Scan for the cell matching the given text and deliver its [x, y] coordinate at center. 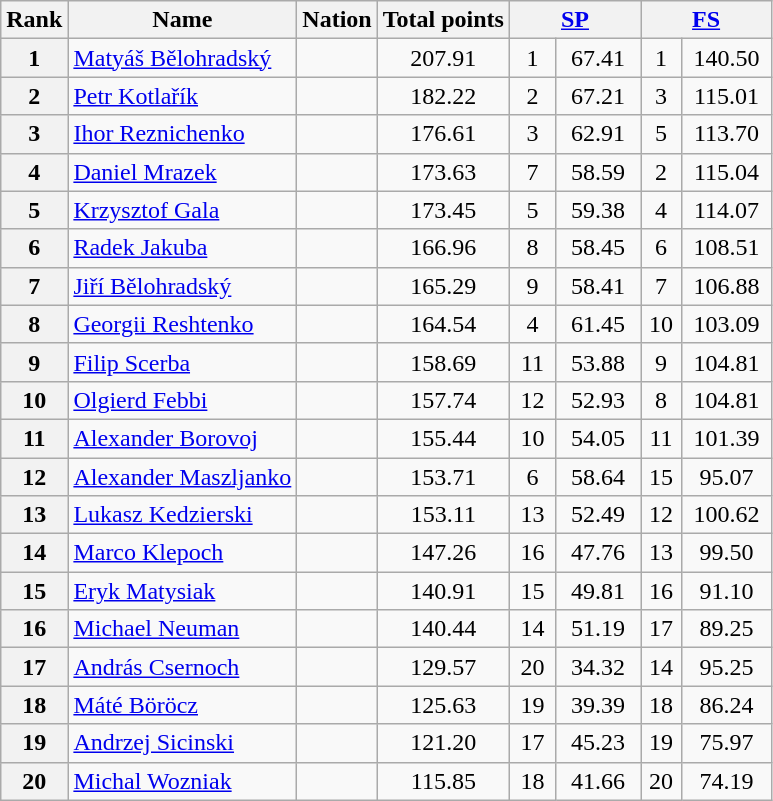
Eryk Matysiak [182, 591]
34.32 [598, 667]
47.76 [598, 553]
SP [574, 20]
Andrzej Sicinski [182, 743]
153.11 [443, 515]
52.93 [598, 400]
Daniel Mrazek [182, 172]
Filip Scerba [182, 362]
103.09 [727, 324]
52.49 [598, 515]
157.74 [443, 400]
Marco Klepoch [182, 553]
59.38 [598, 210]
Matyáš Bělohradský [182, 58]
173.63 [443, 172]
58.64 [598, 477]
153.71 [443, 477]
54.05 [598, 438]
51.19 [598, 629]
Jiří Bělohradský [182, 286]
49.81 [598, 591]
FS [706, 20]
155.44 [443, 438]
Michael Neuman [182, 629]
67.21 [598, 96]
129.57 [443, 667]
74.19 [727, 781]
Radek Jakuba [182, 248]
95.07 [727, 477]
Total points [443, 20]
99.50 [727, 553]
Michal Wozniak [182, 781]
Petr Kotlařík [182, 96]
113.70 [727, 134]
András Csernoch [182, 667]
61.45 [598, 324]
164.54 [443, 324]
58.41 [598, 286]
101.39 [727, 438]
67.41 [598, 58]
53.88 [598, 362]
147.26 [443, 553]
Máté Böröcz [182, 705]
165.29 [443, 286]
140.44 [443, 629]
114.07 [727, 210]
Ihor Reznichenko [182, 134]
Rank [34, 20]
39.39 [598, 705]
115.01 [727, 96]
62.91 [598, 134]
45.23 [598, 743]
140.50 [727, 58]
89.25 [727, 629]
115.85 [443, 781]
173.45 [443, 210]
166.96 [443, 248]
Lukasz Kedzierski [182, 515]
86.24 [727, 705]
106.88 [727, 286]
182.22 [443, 96]
115.04 [727, 172]
Alexander Maszljanko [182, 477]
Name [182, 20]
Georgii Reshtenko [182, 324]
140.91 [443, 591]
100.62 [727, 515]
91.10 [727, 591]
Nation [337, 20]
Alexander Borovoj [182, 438]
207.91 [443, 58]
176.61 [443, 134]
121.20 [443, 743]
158.69 [443, 362]
95.25 [727, 667]
108.51 [727, 248]
58.59 [598, 172]
41.66 [598, 781]
125.63 [443, 705]
75.97 [727, 743]
Krzysztof Gala [182, 210]
Olgierd Febbi [182, 400]
58.45 [598, 248]
